Identify which cell holds the provided text, then report its [X, Y] central coordinate. 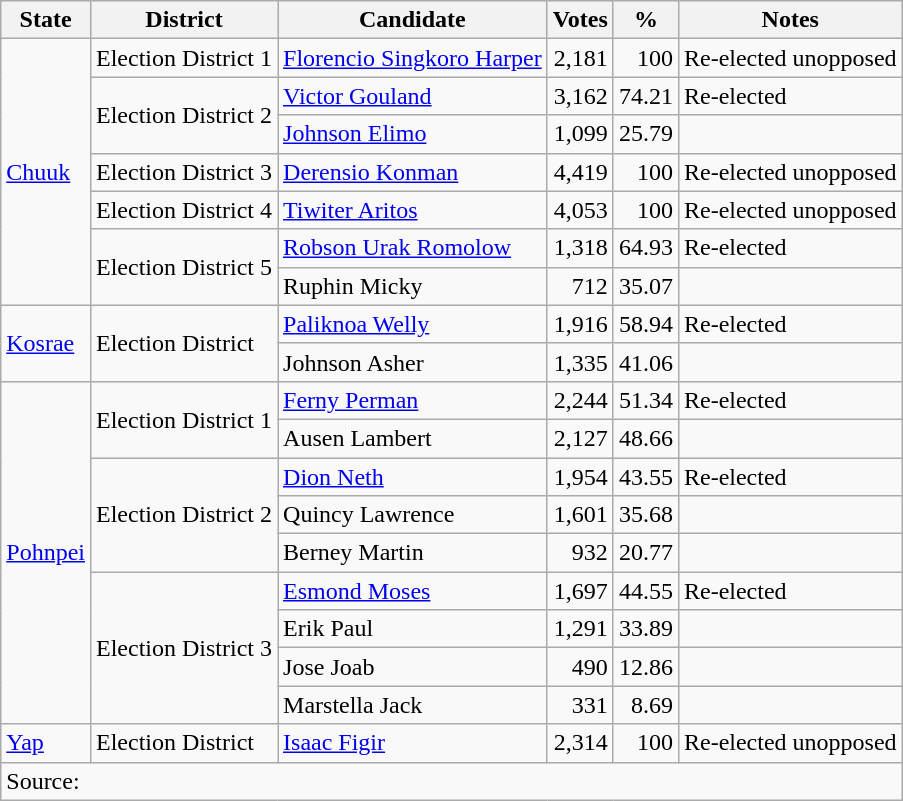
1,291 [580, 629]
Ferny Perman [413, 400]
Yap [46, 743]
1,318 [580, 248]
932 [580, 553]
State [46, 20]
Ausen Lambert [413, 438]
331 [580, 705]
44.55 [646, 591]
Ruphin Micky [413, 286]
Notes [790, 20]
Berney Martin [413, 553]
43.55 [646, 477]
2,314 [580, 743]
2,127 [580, 438]
Esmond Moses [413, 591]
Dion Neth [413, 477]
Derensio Konman [413, 172]
41.06 [646, 362]
2,181 [580, 58]
1,335 [580, 362]
% [646, 20]
Johnson Asher [413, 362]
51.34 [646, 400]
Erik Paul [413, 629]
35.07 [646, 286]
1,697 [580, 591]
Victor Gouland [413, 96]
2,244 [580, 400]
Robson Urak Romolow [413, 248]
Chuuk [46, 172]
33.89 [646, 629]
25.79 [646, 134]
12.86 [646, 667]
48.66 [646, 438]
Election District 4 [184, 210]
Jose Joab [413, 667]
Marstella Jack [413, 705]
64.93 [646, 248]
Candidate [413, 20]
1,954 [580, 477]
490 [580, 667]
58.94 [646, 324]
Tiwiter Aritos [413, 210]
1,601 [580, 515]
District [184, 20]
Election District 5 [184, 267]
Johnson Elimo [413, 134]
Paliknoa Welly [413, 324]
Kosrae [46, 343]
Quincy Lawrence [413, 515]
712 [580, 286]
Source: [452, 781]
Florencio Singkoro Harper [413, 58]
35.68 [646, 515]
4,053 [580, 210]
Pohnpei [46, 552]
8.69 [646, 705]
Votes [580, 20]
1,916 [580, 324]
4,419 [580, 172]
Isaac Figir [413, 743]
74.21 [646, 96]
1,099 [580, 134]
20.77 [646, 553]
3,162 [580, 96]
